Detect which cell encompasses the target text, then output its [X, Y] center coordinate. 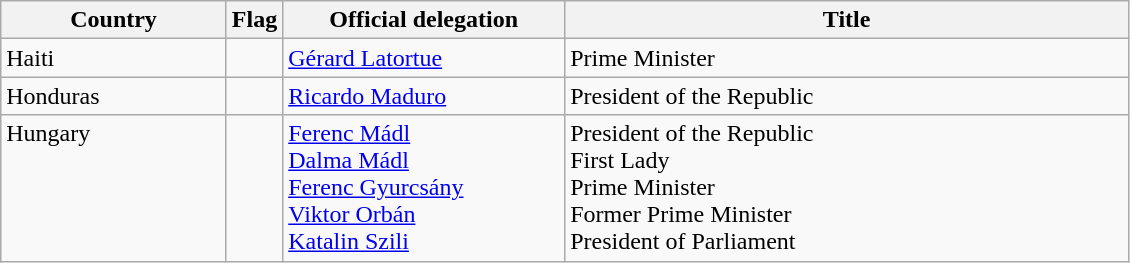
Honduras [114, 96]
Country [114, 20]
Gérard Latortue [424, 58]
Ricardo Maduro [424, 96]
Flag [254, 20]
Title [847, 20]
Prime Minister [847, 58]
President of the RepublicFirst LadyPrime MinisterFormer Prime MinisterPresident of Parliament [847, 188]
Hungary [114, 188]
Official delegation [424, 20]
Haiti [114, 58]
Ferenc MádlDalma MádlFerenc GyurcsányViktor OrbánKatalin Szili [424, 188]
President of the Republic [847, 96]
